Locate the cell with the specified text and output its [X, Y] center coordinate. 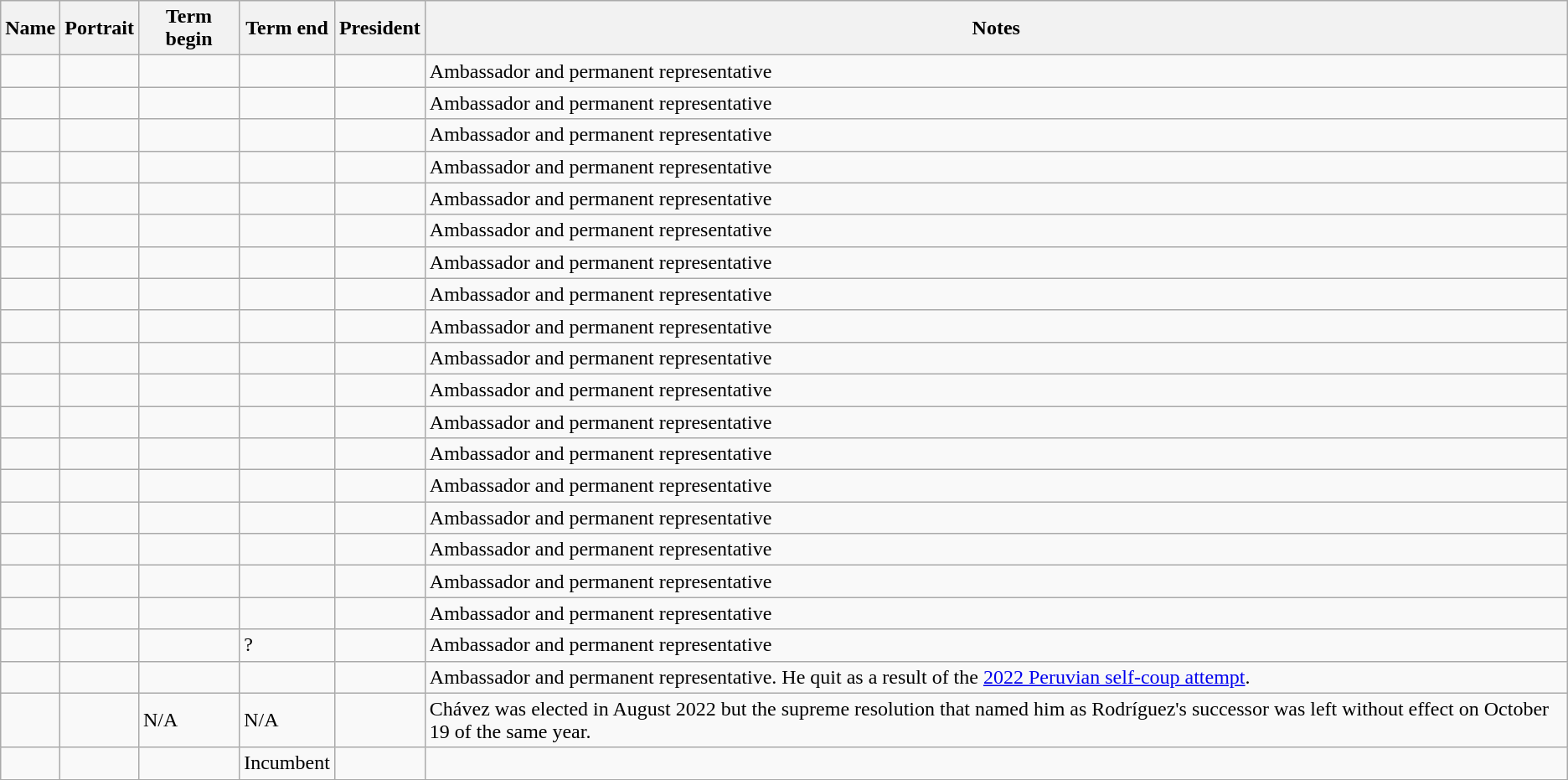
President [379, 28]
Incumbent [287, 763]
Term begin [188, 28]
Notes [996, 28]
Portrait [100, 28]
Term end [287, 28]
Name [30, 28]
Ambassador and permanent representative. He quit as a result of the 2022 Peruvian self-coup attempt. [996, 677]
? [287, 645]
